Output the [X, Y] coordinate of the center of the cell containing the given text.  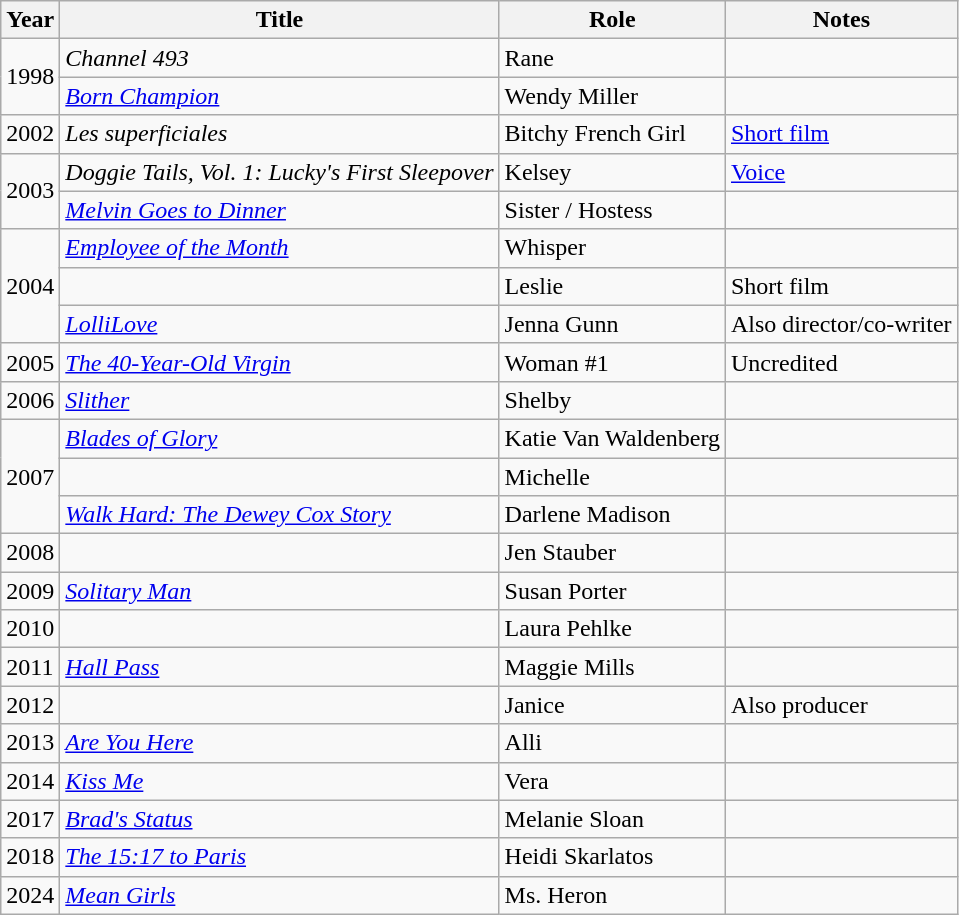
Susan Porter [612, 591]
Leslie [612, 286]
Notes [841, 20]
2004 [30, 286]
Shelby [612, 400]
Also producer [841, 705]
Mean Girls [280, 895]
Solitary Man [280, 591]
Michelle [612, 477]
Employee of the Month [280, 248]
Woman #1 [612, 362]
2017 [30, 819]
Voice [841, 172]
2005 [30, 362]
Wendy Miller [612, 96]
Maggie Mills [612, 667]
Laura Pehlke [612, 629]
2008 [30, 553]
Bitchy French Girl [612, 134]
2007 [30, 476]
Channel 493 [280, 58]
2014 [30, 781]
Sister / Hostess [612, 210]
Also director/co-writer [841, 324]
Janice [612, 705]
The 40-Year-Old Virgin [280, 362]
Rane [612, 58]
Katie Van Waldenberg [612, 438]
Doggie Tails, Vol. 1: Lucky's First Sleepover [280, 172]
Are You Here [280, 743]
Year [30, 20]
LolliLove [280, 324]
Melvin Goes to Dinner [280, 210]
Title [280, 20]
2010 [30, 629]
2006 [30, 400]
Kiss Me [280, 781]
Brad's Status [280, 819]
The 15:17 to Paris [280, 857]
2009 [30, 591]
Born Champion [280, 96]
Slither [280, 400]
Ms. Heron [612, 895]
Role [612, 20]
Jen Stauber [612, 553]
2024 [30, 895]
Jenna Gunn [612, 324]
2013 [30, 743]
Alli [612, 743]
1998 [30, 77]
2011 [30, 667]
Blades of Glory [280, 438]
Kelsey [612, 172]
Vera [612, 781]
Darlene Madison [612, 515]
2002 [30, 134]
Uncredited [841, 362]
2003 [30, 191]
Walk Hard: The Dewey Cox Story [280, 515]
Les superficiales [280, 134]
Melanie Sloan [612, 819]
2018 [30, 857]
Whisper [612, 248]
Heidi Skarlatos [612, 857]
Hall Pass [280, 667]
2012 [30, 705]
